Find where the given text appears and provide that cell's center as [x, y] coordinate. 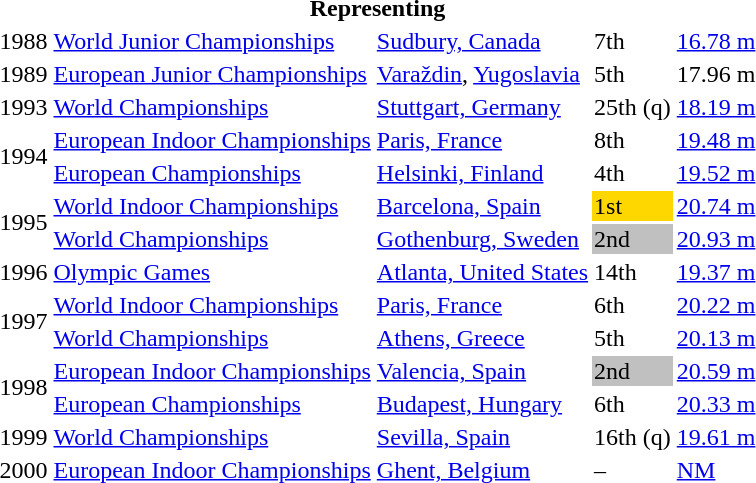
4th [633, 173]
Budapest, Hungary [482, 404]
14th [633, 272]
1st [633, 206]
Sudbury, Canada [482, 41]
World Junior Championships [212, 41]
16th (q) [633, 437]
Barcelona, Spain [482, 206]
25th (q) [633, 107]
Valencia, Spain [482, 371]
Atlanta, United States [482, 272]
Sevilla, Spain [482, 437]
Stuttgart, Germany [482, 107]
8th [633, 140]
Athens, Greece [482, 338]
Olympic Games [212, 272]
7th [633, 41]
Helsinki, Finland [482, 173]
Gothenburg, Sweden [482, 239]
Varaždin, Yugoslavia [482, 74]
European Junior Championships [212, 74]
